Scan for the cell matching the given text and deliver its (x, y) coordinate at center. 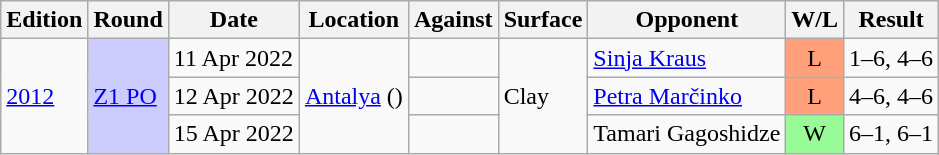
Date (234, 20)
Sinja Kraus (687, 58)
15 Apr 2022 (234, 134)
2012 (44, 96)
11 Apr 2022 (234, 58)
Against (453, 20)
Antalya () (354, 96)
Edition (44, 20)
1–6, 4–6 (892, 58)
Surface (543, 20)
12 Apr 2022 (234, 96)
Petra Marčinko (687, 96)
Round (128, 20)
Z1 PO (128, 96)
W/L (815, 20)
Tamari Gagoshidze (687, 134)
6–1, 6–1 (892, 134)
Location (354, 20)
W (815, 134)
4–6, 4–6 (892, 96)
Clay (543, 96)
Result (892, 20)
Opponent (687, 20)
